Extract the [x, y] coordinate from the center of the cell holding the provided text.  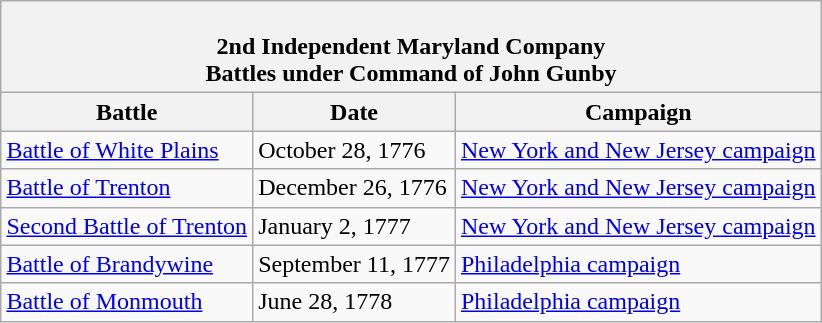
Campaign [638, 112]
Battle of Brandywine [127, 264]
Second Battle of Trenton [127, 226]
December 26, 1776 [354, 188]
Battle of Monmouth [127, 302]
Battle of White Plains [127, 150]
Battle of Trenton [127, 188]
October 28, 1776 [354, 150]
January 2, 1777 [354, 226]
Battle [127, 112]
June 28, 1778 [354, 302]
2nd Independent Maryland Company Battles under Command of John Gunby [411, 47]
Date [354, 112]
September 11, 1777 [354, 264]
